Return the [x, y] coordinate for the center point of the cell that contains the specified text.  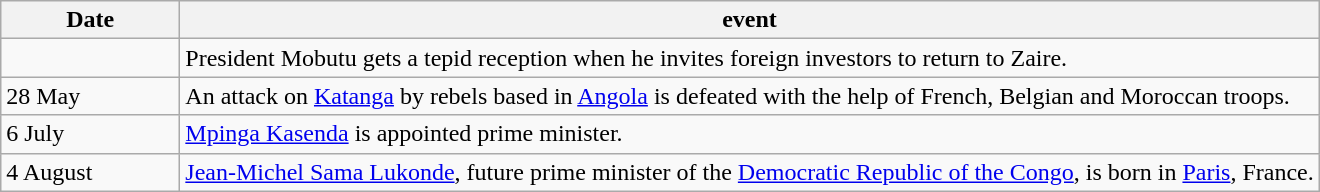
An attack on Katanga by rebels based in Angola is defeated with the help of French, Belgian and Moroccan troops. [750, 96]
Mpinga Kasenda is appointed prime minister. [750, 134]
event [750, 20]
Date [90, 20]
28 May [90, 96]
Jean-Michel Sama Lukonde, future prime minister of the Democratic Republic of the Congo, is born in Paris, France. [750, 172]
4 August [90, 172]
6 July [90, 134]
President Mobutu gets a tepid reception when he invites foreign investors to return to Zaire. [750, 58]
